Return (x, y) of the center of cell containing provided text 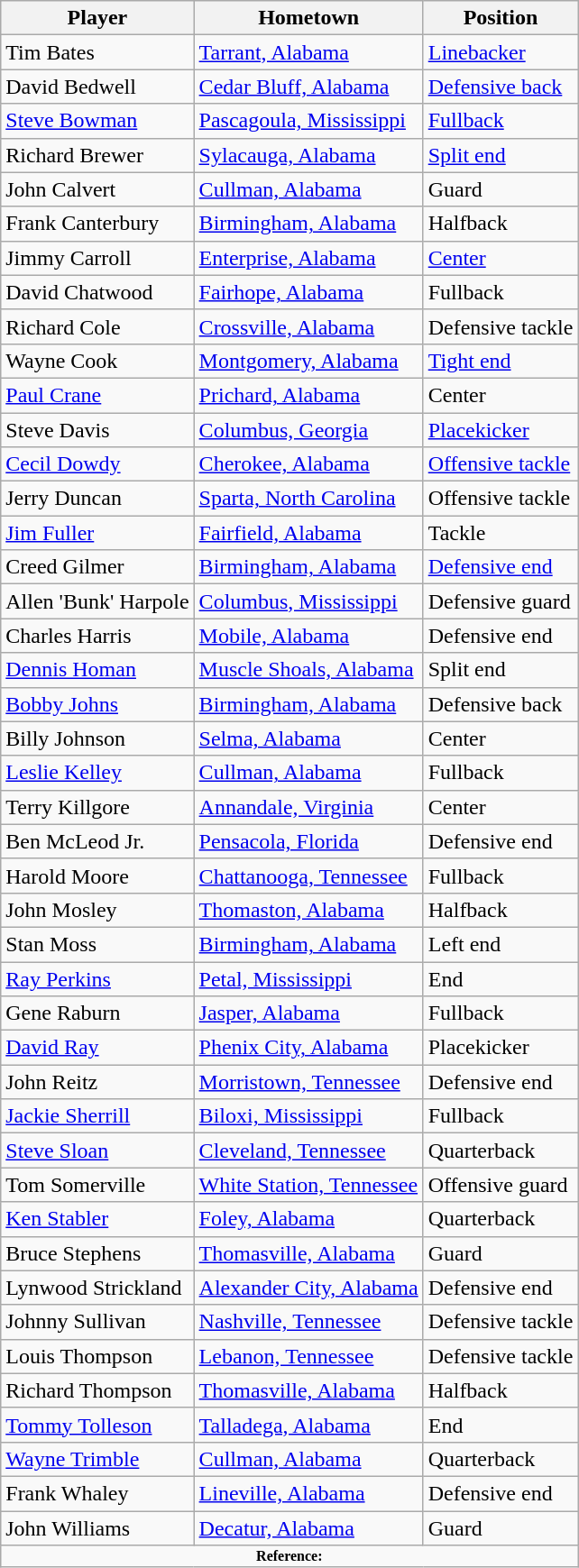
Gene Raburn (97, 1013)
John Calvert (97, 189)
Leslie Kelley (97, 773)
Tight end (501, 361)
Paul Crane (97, 395)
Left end (501, 944)
Defensive guard (501, 601)
Position (501, 18)
Steve Sloan (97, 1151)
Tim Bates (97, 52)
Jimmy Carroll (97, 258)
David Bedwell (97, 87)
Decatur, Alabama (308, 1528)
Tom Somerville (97, 1185)
Offensive guard (501, 1185)
Linebacker (501, 52)
Columbus, Georgia (308, 430)
Billy Johnson (97, 738)
Stan Moss (97, 944)
Wayne Cook (97, 361)
David Ray (97, 1048)
Pensacola, Florida (308, 841)
David Chatwood (97, 292)
Allen 'Bunk' Harpole (97, 601)
Jasper, Alabama (308, 1013)
Richard Cole (97, 326)
Morristown, Tennessee (308, 1082)
Ben McLeod Jr. (97, 841)
Alexander City, Alabama (308, 1288)
Nashville, Tennessee (308, 1322)
John Reitz (97, 1082)
Ken Stabler (97, 1219)
Fairfield, Alabama (308, 533)
White Station, Tennessee (308, 1185)
Tarrant, Alabama (308, 52)
Steve Davis (97, 430)
Annandale, Virginia (308, 807)
Columbus, Mississippi (308, 601)
Bruce Stephens (97, 1253)
Cleveland, Tennessee (308, 1151)
Cedar Bluff, Alabama (308, 87)
Wayne Trimble (97, 1459)
Pascagoula, Mississippi (308, 121)
Louis Thompson (97, 1356)
Charles Harris (97, 636)
Petal, Mississippi (308, 978)
Selma, Alabama (308, 738)
Richard Thompson (97, 1390)
Player (97, 18)
Dennis Homan (97, 670)
Muscle Shoals, Alabama (308, 670)
John Mosley (97, 910)
Phenix City, Alabama (308, 1048)
Tommy Tolleson (97, 1425)
Sparta, North Carolina (308, 499)
Lineville, Alabama (308, 1493)
John Williams (97, 1528)
Frank Whaley (97, 1493)
Tackle (501, 533)
Steve Bowman (97, 121)
Bobby Johns (97, 704)
Enterprise, Alabama (308, 258)
Creed Gilmer (97, 567)
Jim Fuller (97, 533)
Crossville, Alabama (308, 326)
Cherokee, Alabama (308, 464)
Hometown (308, 18)
Foley, Alabama (308, 1219)
Prichard, Alabama (308, 395)
Fairhope, Alabama (308, 292)
Lebanon, Tennessee (308, 1356)
Johnny Sullivan (97, 1322)
Montgomery, Alabama (308, 361)
Reference: (289, 1556)
Thomaston, Alabama (308, 910)
Richard Brewer (97, 155)
Talladega, Alabama (308, 1425)
Cecil Dowdy (97, 464)
Lynwood Strickland (97, 1288)
Jackie Sherrill (97, 1116)
Biloxi, Mississippi (308, 1116)
Harold Moore (97, 876)
Mobile, Alabama (308, 636)
Jerry Duncan (97, 499)
Ray Perkins (97, 978)
Sylacauga, Alabama (308, 155)
Terry Killgore (97, 807)
Chattanooga, Tennessee (308, 876)
Frank Canterbury (97, 224)
